Output the (x, y) coordinate of the center of the cell containing the given text.  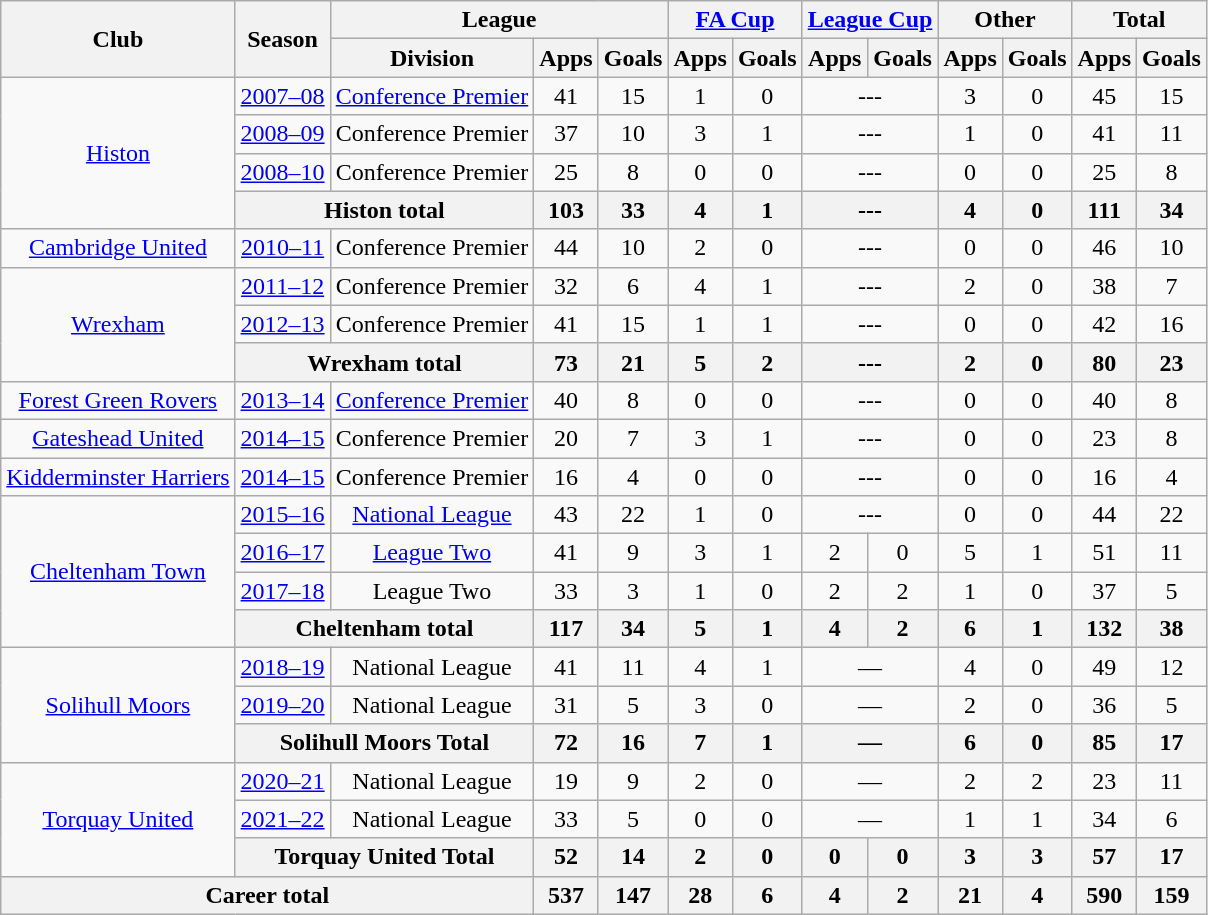
111 (1104, 210)
103 (566, 210)
52 (566, 857)
2016–17 (282, 553)
Solihull Moors Total (384, 743)
Division (432, 58)
31 (566, 705)
Cambridge United (118, 248)
Wrexham (118, 324)
2018–19 (282, 667)
72 (566, 743)
19 (566, 781)
2021–22 (282, 819)
2011–12 (282, 286)
Torquay United (118, 819)
2012–13 (282, 324)
85 (1104, 743)
Wrexham total (384, 362)
Histon total (384, 210)
117 (566, 629)
Career total (268, 895)
132 (1104, 629)
590 (1104, 895)
2008–10 (282, 172)
Gateshead United (118, 438)
2013–14 (282, 400)
49 (1104, 667)
12 (1172, 667)
League (499, 20)
20 (566, 438)
32 (566, 286)
80 (1104, 362)
2015–16 (282, 515)
2019–20 (282, 705)
57 (1104, 857)
42 (1104, 324)
Solihull Moors (118, 705)
Other (1005, 20)
Club (118, 39)
51 (1104, 553)
Histon (118, 153)
2007–08 (282, 96)
2008–09 (282, 134)
Forest Green Rovers (118, 400)
Torquay United Total (384, 857)
Cheltenham total (384, 629)
28 (700, 895)
36 (1104, 705)
Cheltenham Town (118, 572)
43 (566, 515)
League Cup (870, 20)
159 (1172, 895)
2017–18 (282, 591)
73 (566, 362)
537 (566, 895)
147 (633, 895)
Kidderminster Harriers (118, 477)
46 (1104, 248)
2020–21 (282, 781)
45 (1104, 96)
Season (282, 39)
14 (633, 857)
Total (1139, 20)
2010–11 (282, 248)
FA Cup (735, 20)
